Extract the [x, y] coordinate from the center of the cell holding the provided text.  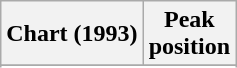
Chart (1993) [72, 34]
Peakposition [189, 34]
